Extract the (X, Y) coordinate from the center of the cell holding the provided text.  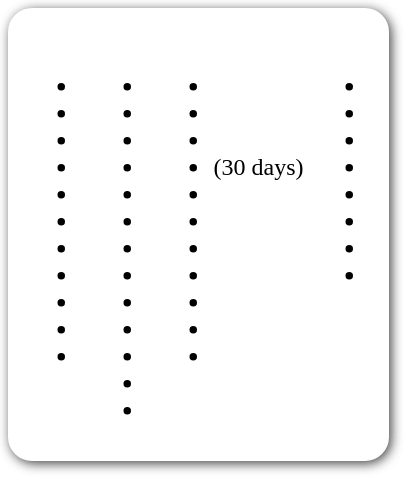
(30 days) (228, 234)
